Extract the [x, y] coordinate from the center of the cell holding the provided text.  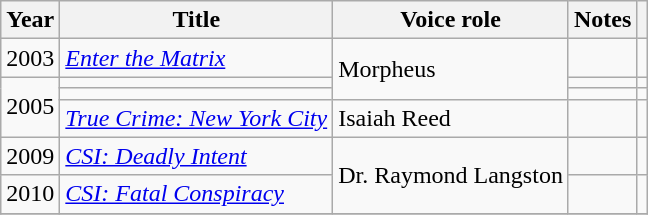
Notes [602, 20]
Enter the Matrix [196, 58]
Voice role [451, 20]
Isaiah Reed [451, 118]
Dr. Raymond Langston [451, 175]
2005 [30, 107]
True Crime: New York City [196, 118]
2010 [30, 194]
Title [196, 20]
CSI: Deadly Intent [196, 156]
CSI: Fatal Conspiracy [196, 194]
Morpheus [451, 69]
2009 [30, 156]
2003 [30, 58]
Year [30, 20]
